Capture the cell that displays the provided text and extract its (x, y) central coordinate. 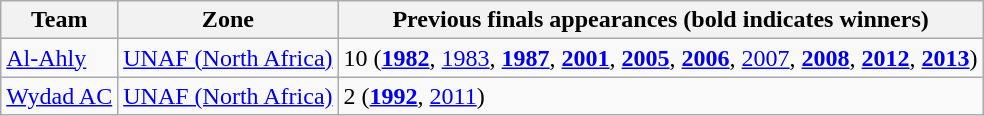
Team (60, 20)
10 (1982, 1983, 1987, 2001, 2005, 2006, 2007, 2008, 2012, 2013) (660, 58)
Previous finals appearances (bold indicates winners) (660, 20)
Zone (228, 20)
Al-Ahly (60, 58)
2 (1992, 2011) (660, 96)
Wydad AC (60, 96)
